Scan for the cell matching the given text and deliver its (x, y) coordinate at center. 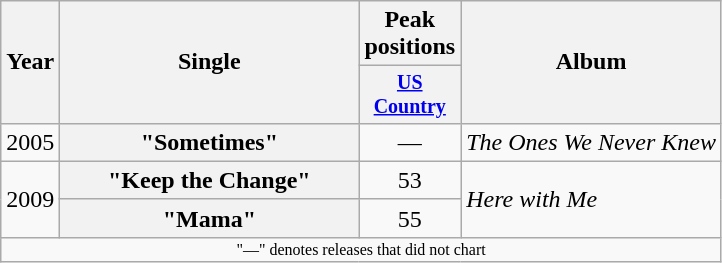
2009 (30, 199)
"Mama" (210, 218)
2005 (30, 142)
55 (410, 218)
— (410, 142)
"Sometimes" (210, 142)
Album (592, 62)
Year (30, 62)
US Country (410, 94)
Here with Me (592, 199)
"—" denotes releases that did not chart (362, 249)
Single (210, 62)
The Ones We Never Knew (592, 142)
Peak positions (410, 34)
"Keep the Change" (210, 180)
53 (410, 180)
